For the text-containing cell, return its midpoint in [x, y] coordinate format. 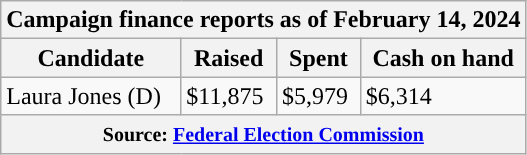
Source: Federal Election Commission [264, 134]
Laura Jones (D) [91, 96]
$11,875 [229, 96]
$5,979 [319, 96]
$6,314 [443, 96]
Cash on hand [443, 58]
Campaign finance reports as of February 14, 2024 [264, 20]
Candidate [91, 58]
Spent [319, 58]
Raised [229, 58]
